Find where the given text appears and provide that cell's center as [x, y] coordinate. 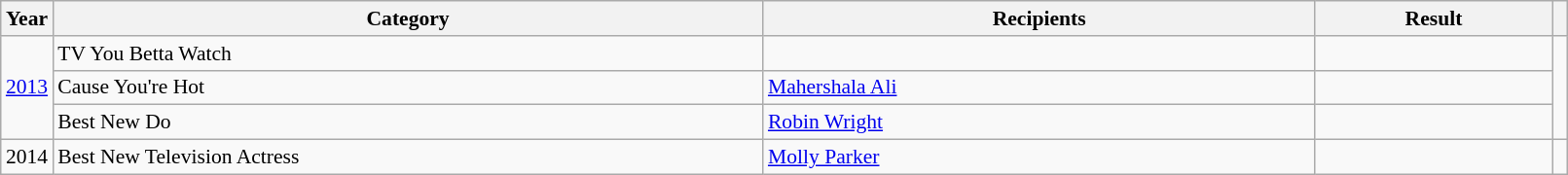
Mahershala Ali [1039, 87]
Robin Wright [1039, 122]
Molly Parker [1039, 157]
Result [1433, 18]
Year [27, 18]
TV You Betta Watch [408, 53]
Cause You're Hot [408, 87]
Recipients [1039, 18]
2013 [27, 87]
2014 [27, 157]
Best New Television Actress [408, 157]
Best New Do [408, 122]
Category [408, 18]
